Determine the (x, y) coordinate at the center of the cell enclosing the given text.  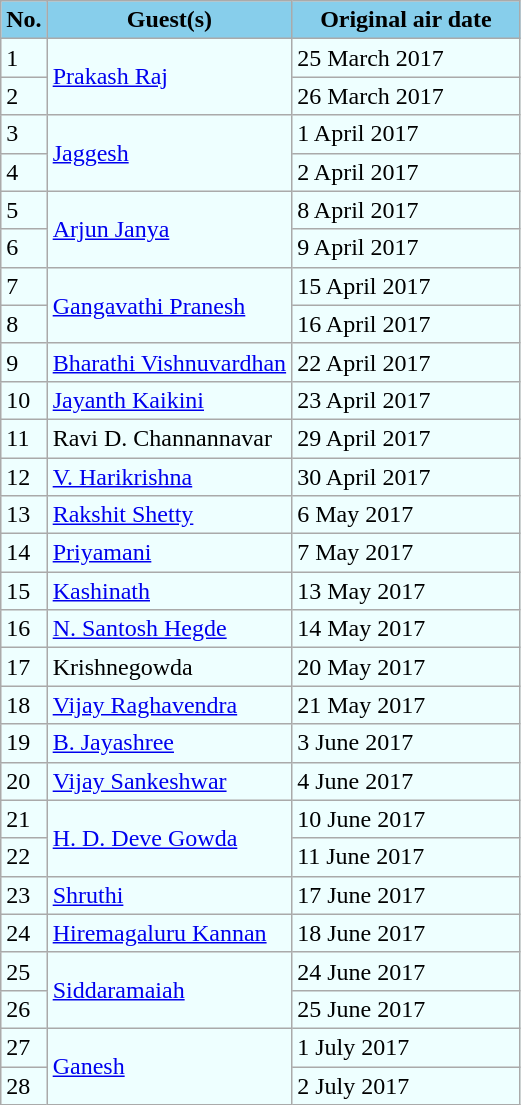
Guest(s) (169, 20)
20 May 2017 (406, 667)
12 (24, 477)
14 May 2017 (406, 629)
15 (24, 591)
18 (24, 705)
4 June 2017 (406, 781)
3 (24, 134)
Priyamani (169, 553)
17 June 2017 (406, 895)
29 April 2017 (406, 438)
4 (24, 172)
27 (24, 1047)
8 (24, 324)
Rakshit Shetty (169, 515)
B. Jayashree (169, 743)
6 (24, 248)
2 (24, 96)
Gangavathi Pranesh (169, 305)
Bharathi Vishnuvardhan (169, 362)
25 June 2017 (406, 1009)
3 June 2017 (406, 743)
19 (24, 743)
22 (24, 857)
V. Harikrishna (169, 477)
Ganesh (169, 1066)
6 May 2017 (406, 515)
10 June 2017 (406, 819)
28 (24, 1085)
13 May 2017 (406, 591)
Kashinath (169, 591)
Shruthi (169, 895)
17 (24, 667)
Vijay Raghavendra (169, 705)
Ravi D. Channannavar (169, 438)
16 (24, 629)
8 April 2017 (406, 210)
21 (24, 819)
Jayanth Kaikini (169, 400)
24 June 2017 (406, 971)
16 April 2017 (406, 324)
9 April 2017 (406, 248)
Siddaramaiah (169, 990)
Hiremagaluru Kannan (169, 933)
15 April 2017 (406, 286)
H. D. Deve Gowda (169, 838)
30 April 2017 (406, 477)
1 July 2017 (406, 1047)
1 (24, 58)
10 (24, 400)
22 April 2017 (406, 362)
23 (24, 895)
21 May 2017 (406, 705)
13 (24, 515)
N. Santosh Hegde (169, 629)
Krishnegowda (169, 667)
2 April 2017 (406, 172)
23 April 2017 (406, 400)
14 (24, 553)
9 (24, 362)
25 March 2017 (406, 58)
2 July 2017 (406, 1085)
7 May 2017 (406, 553)
5 (24, 210)
26 March 2017 (406, 96)
11 (24, 438)
11 June 2017 (406, 857)
Original air date (406, 20)
No. (24, 20)
24 (24, 933)
Prakash Raj (169, 77)
Jaggesh (169, 153)
18 June 2017 (406, 933)
Arjun Janya (169, 229)
26 (24, 1009)
25 (24, 971)
20 (24, 781)
1 April 2017 (406, 134)
Vijay Sankeshwar (169, 781)
7 (24, 286)
